Scan for the cell matching the given text and deliver its [x, y] coordinate at center. 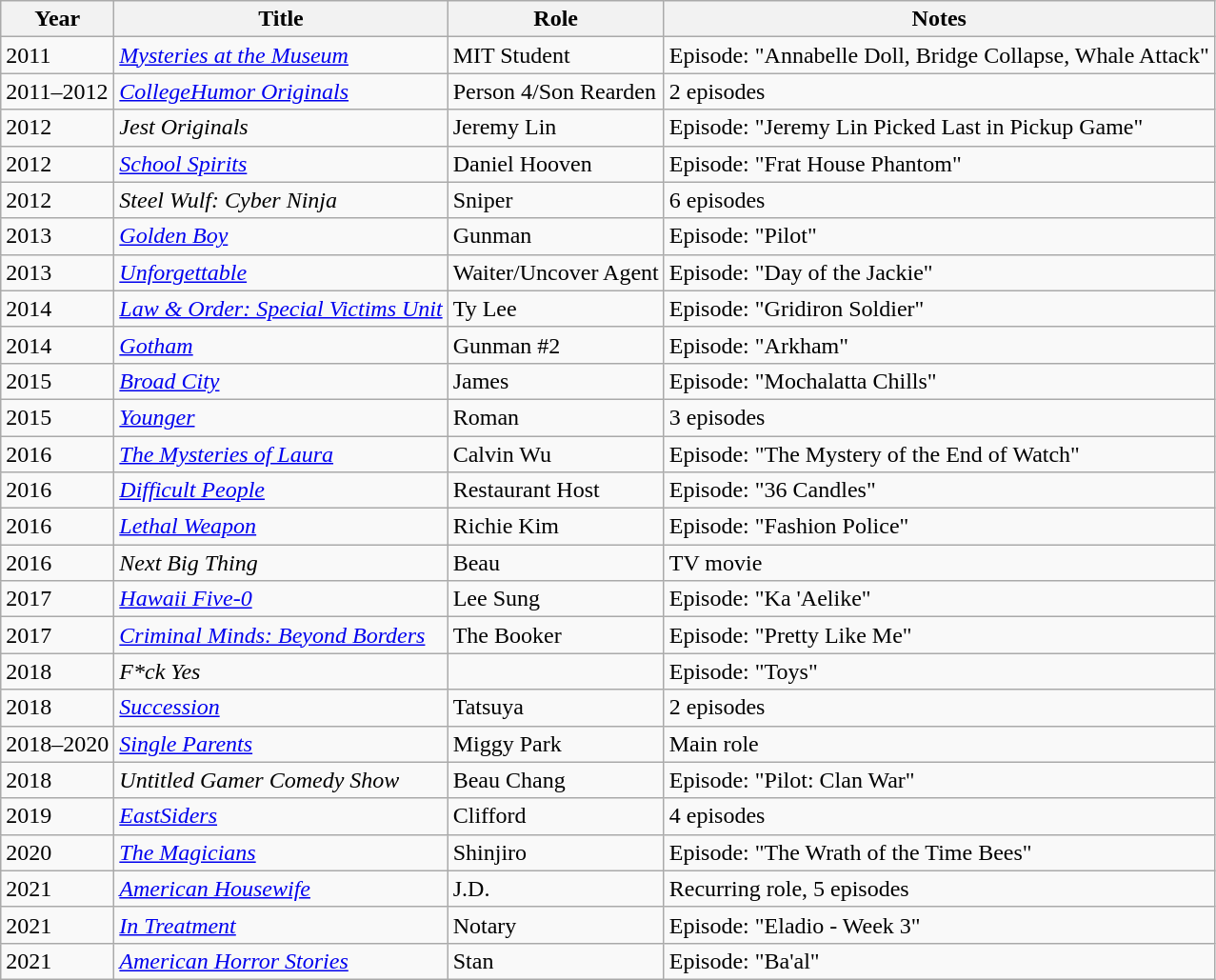
2019 [57, 816]
Year [57, 19]
Episode: "The Wrath of the Time Bees" [939, 852]
Episode: "The Mystery of the End of Watch" [939, 454]
Lethal Weapon [281, 527]
Younger [281, 417]
The Magicians [281, 852]
Steel Wulf: Cyber Ninja [281, 200]
In Treatment [281, 925]
Notes [939, 19]
Difficult People [281, 490]
Next Big Thing [281, 563]
EastSiders [281, 816]
Waiter/Uncover Agent [556, 272]
Clifford [556, 816]
Episode: "Jeremy Lin Picked Last in Pickup Game" [939, 128]
Law & Order: Special Victims Unit [281, 309]
2011 [57, 55]
4 episodes [939, 816]
Jest Originals [281, 128]
Criminal Minds: Beyond Borders [281, 635]
Episode: "Eladio - Week 3" [939, 925]
Golden Boy [281, 236]
Mysteries at the Museum [281, 55]
Richie Kim [556, 527]
Daniel Hooven [556, 164]
Untitled Gamer Comedy Show [281, 780]
2020 [57, 852]
Calvin Wu [556, 454]
Episode: "Fashion Police" [939, 527]
Episode: "Pilot" [939, 236]
Gunman [556, 236]
American Horror Stories [281, 961]
CollegeHumor Originals [281, 91]
TV movie [939, 563]
Episode: "Pilot: Clan War" [939, 780]
Restaurant Host [556, 490]
Beau Chang [556, 780]
Gotham [281, 345]
Episode: "Toys" [939, 671]
Episode: "Ba'al" [939, 961]
Unforgettable [281, 272]
Lee Sung [556, 599]
Tatsuya [556, 708]
Episode: "Arkham" [939, 345]
Main role [939, 744]
The Booker [556, 635]
Succession [281, 708]
Episode: "Gridiron Soldier" [939, 309]
2011–2012 [57, 91]
Person 4/Son Rearden [556, 91]
Miggy Park [556, 744]
Stan [556, 961]
Episode: "Mochalatta Chills" [939, 381]
Jeremy Lin [556, 128]
Single Parents [281, 744]
Sniper [556, 200]
F*ck Yes [281, 671]
Role [556, 19]
James [556, 381]
Broad City [281, 381]
Hawaii Five-0 [281, 599]
School Spirits [281, 164]
2018–2020 [57, 744]
Episode: "Frat House Phantom" [939, 164]
MIT Student [556, 55]
J.D. [556, 889]
Episode: "Day of the Jackie" [939, 272]
Ty Lee [556, 309]
Roman [556, 417]
Shinjiro [556, 852]
Notary [556, 925]
American Housewife [281, 889]
Episode: "Annabelle Doll, Bridge Collapse, Whale Attack" [939, 55]
The Mysteries of Laura [281, 454]
Episode: "Pretty Like Me" [939, 635]
3 episodes [939, 417]
Title [281, 19]
Recurring role, 5 episodes [939, 889]
6 episodes [939, 200]
Episode: "Ka 'Aelike" [939, 599]
Gunman #2 [556, 345]
Episode: "36 Candles" [939, 490]
Beau [556, 563]
